Return the [x, y] coordinate for the center point of the cell that contains the specified text.  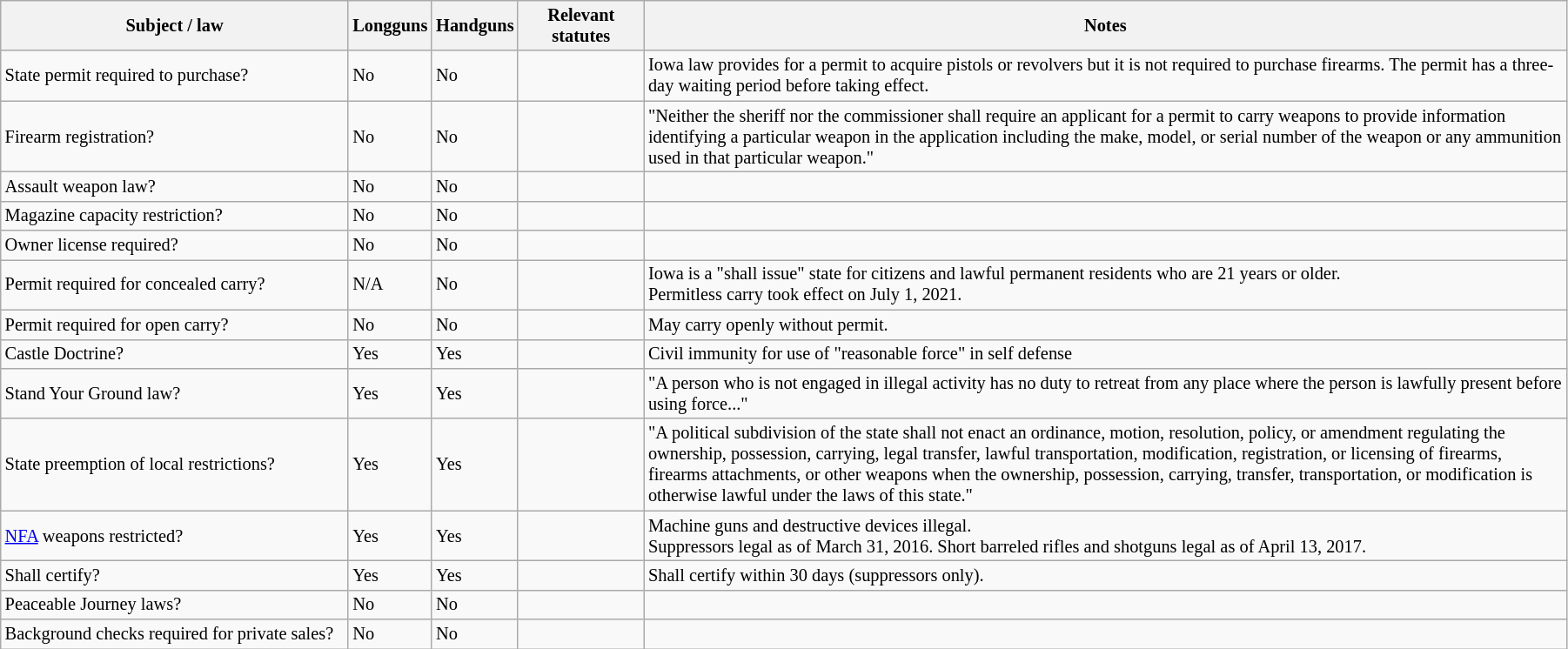
N/A [390, 284]
Castle Doctrine? [175, 354]
Permit required for open carry? [175, 324]
Assault weapon law? [175, 186]
State preemption of local restrictions? [175, 465]
Owner license required? [175, 245]
Magazine capacity restriction? [175, 216]
May carry openly without permit. [1105, 324]
Stand Your Ground law? [175, 393]
Civil immunity for use of "reasonable force" in self defense [1105, 354]
Shall certify? [175, 575]
Machine guns and destructive devices illegal.Suppressors legal as of March 31, 2016. Short barreled rifles and shotguns legal as of April 13, 2017. [1105, 536]
"A person who is not engaged in illegal activity has no duty to retreat from any place where the person is lawfully present before using force..." [1105, 393]
Subject / law [175, 25]
Handguns [475, 25]
State permit required to purchase? [175, 76]
Peaceable Journey laws? [175, 605]
NFA weapons restricted? [175, 536]
Notes [1105, 25]
Longguns [390, 25]
Background checks required for private sales? [175, 634]
Shall certify within 30 days (suppressors only). [1105, 575]
Relevant statutes [581, 25]
Iowa is a "shall issue" state for citizens and lawful permanent residents who are 21 years or older.Permitless carry took effect on July 1, 2021. [1105, 284]
Firearm registration? [175, 137]
Permit required for concealed carry? [175, 284]
